Pinpoint the cell where the given text exists, returning its [x, y] midpoint coordinate. 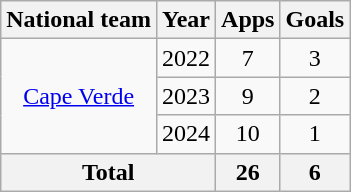
2023 [186, 96]
7 [248, 58]
10 [248, 134]
2022 [186, 58]
Cape Verde [79, 96]
26 [248, 172]
1 [315, 134]
Total [108, 172]
Year [186, 20]
Apps [248, 20]
2024 [186, 134]
3 [315, 58]
9 [248, 96]
National team [79, 20]
2 [315, 96]
6 [315, 172]
Goals [315, 20]
